Search for the cell housing the specified text and yield its [x, y] center coordinate. 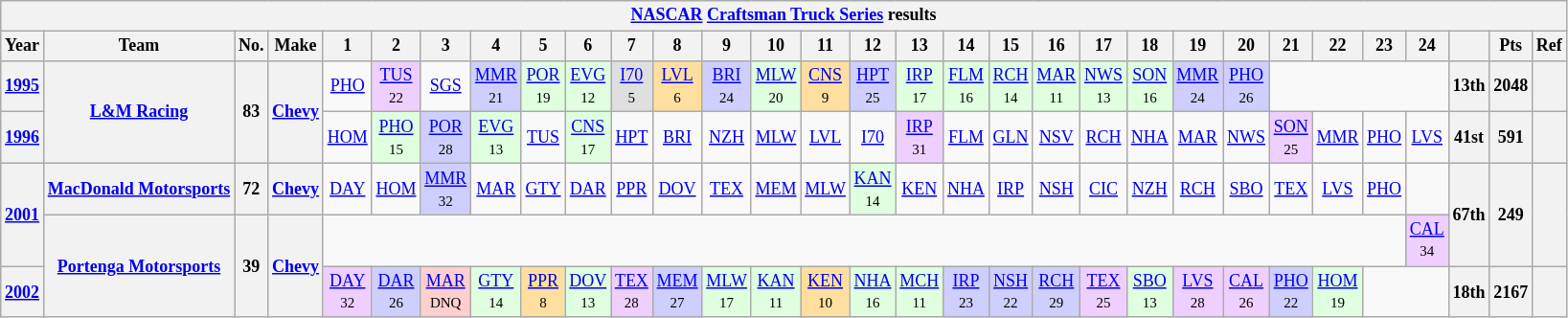
GTY [543, 189]
MAR11 [1057, 86]
SON16 [1149, 86]
TEX25 [1103, 292]
EVG12 [588, 86]
3 [446, 46]
10 [776, 46]
I705 [632, 86]
67th [1469, 215]
Ref [1549, 46]
17 [1103, 46]
9 [726, 46]
CNS9 [826, 86]
249 [1511, 215]
18th [1469, 292]
BRI24 [726, 86]
TUS22 [397, 86]
1996 [23, 138]
EVG13 [496, 138]
Team [138, 46]
72 [251, 189]
KAN14 [873, 189]
4 [496, 46]
41st [1469, 138]
BRI [677, 138]
591 [1511, 138]
6 [588, 46]
I70 [873, 138]
MCH11 [920, 292]
39 [251, 266]
DAR [588, 189]
L&M Racing [138, 111]
Portenga Motorsports [138, 266]
FLM16 [966, 86]
IRP17 [920, 86]
PPR8 [543, 292]
21 [1291, 46]
MLW17 [726, 292]
13 [920, 46]
CIC [1103, 189]
NSV [1057, 138]
NSH22 [1011, 292]
FLM [966, 138]
15 [1011, 46]
LVS28 [1197, 292]
IRP31 [920, 138]
SBO13 [1149, 292]
18 [1149, 46]
SON25 [1291, 138]
HPT25 [873, 86]
LVL [826, 138]
NWS [1247, 138]
SBO [1247, 189]
2002 [23, 292]
KAN11 [776, 292]
HOM19 [1337, 292]
DAY32 [347, 292]
RCH14 [1011, 86]
DOV13 [588, 292]
22 [1337, 46]
MMR21 [496, 86]
24 [1427, 46]
DAY [347, 189]
POR19 [543, 86]
MEM27 [677, 292]
MMR24 [1197, 86]
GLN [1011, 138]
IRP23 [966, 292]
12 [873, 46]
19 [1197, 46]
DOV [677, 189]
1995 [23, 86]
POR28 [446, 138]
13th [1469, 86]
KEN [920, 189]
2 [397, 46]
CAL26 [1247, 292]
PPR [632, 189]
HPT [632, 138]
LVL6 [677, 86]
MEM [776, 189]
5 [543, 46]
PHO22 [1291, 292]
NWS13 [1103, 86]
11 [826, 46]
KEN10 [826, 292]
GTY14 [496, 292]
NHA16 [873, 292]
14 [966, 46]
DAR26 [397, 292]
PHO26 [1247, 86]
TUS [543, 138]
MMR [1337, 138]
20 [1247, 46]
CAL34 [1427, 240]
8 [677, 46]
CNS17 [588, 138]
SGS [446, 86]
2167 [1511, 292]
MLW20 [776, 86]
Make [296, 46]
MARDNQ [446, 292]
NSH [1057, 189]
MacDonald Motorsports [138, 189]
RCH29 [1057, 292]
Year [23, 46]
2001 [23, 215]
NASCAR Craftsman Truck Series results [784, 15]
MMR32 [446, 189]
16 [1057, 46]
PHO15 [397, 138]
23 [1385, 46]
1 [347, 46]
IRP [1011, 189]
Pts [1511, 46]
7 [632, 46]
No. [251, 46]
83 [251, 111]
TEX28 [632, 292]
2048 [1511, 86]
